Locate the cell with the specified text and output its (x, y) center coordinate. 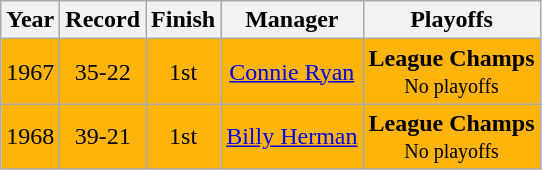
Record (103, 20)
Year (30, 20)
Playoffs (452, 20)
Connie Ryan (292, 72)
39-21 (103, 136)
1968 (30, 136)
Manager (292, 20)
Billy Herman (292, 136)
35-22 (103, 72)
Finish (184, 20)
1967 (30, 72)
